Search for the cell housing the specified text and yield its (x, y) center coordinate. 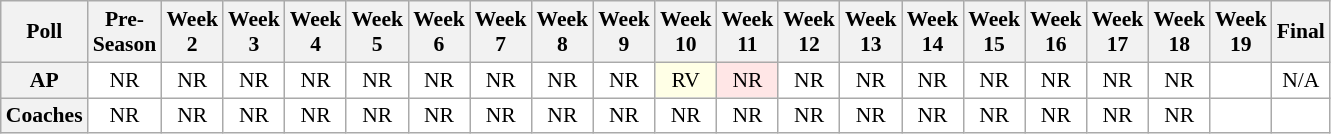
Coaches (44, 116)
Week11 (748, 32)
N/A (1301, 80)
AP (44, 80)
Week13 (871, 32)
Week18 (1179, 32)
Week16 (1056, 32)
Week14 (933, 32)
Week8 (562, 32)
Week10 (686, 32)
Week19 (1241, 32)
Poll (44, 32)
Week6 (439, 32)
Week3 (254, 32)
Week2 (192, 32)
Week17 (1118, 32)
Week7 (501, 32)
Week12 (809, 32)
Final (1301, 32)
Week5 (377, 32)
Week15 (994, 32)
Pre-Season (125, 32)
RV (686, 80)
Week9 (624, 32)
Week4 (316, 32)
